Extract the [X, Y] coordinate from the center of the cell holding the provided text.  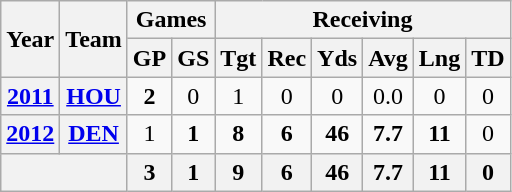
TD [488, 58]
Receiving [362, 20]
8 [238, 134]
HOU [94, 96]
Rec [287, 58]
Year [30, 39]
Tgt [238, 58]
DEN [94, 134]
9 [238, 172]
Avg [388, 58]
2012 [30, 134]
GS [194, 58]
Team [94, 39]
Yds [338, 58]
0.0 [388, 96]
2011 [30, 96]
2 [149, 96]
3 [149, 172]
GP [149, 58]
Lng [439, 58]
Games [170, 20]
